Return the [X, Y] coordinate for the center point of the cell that contains the specified text.  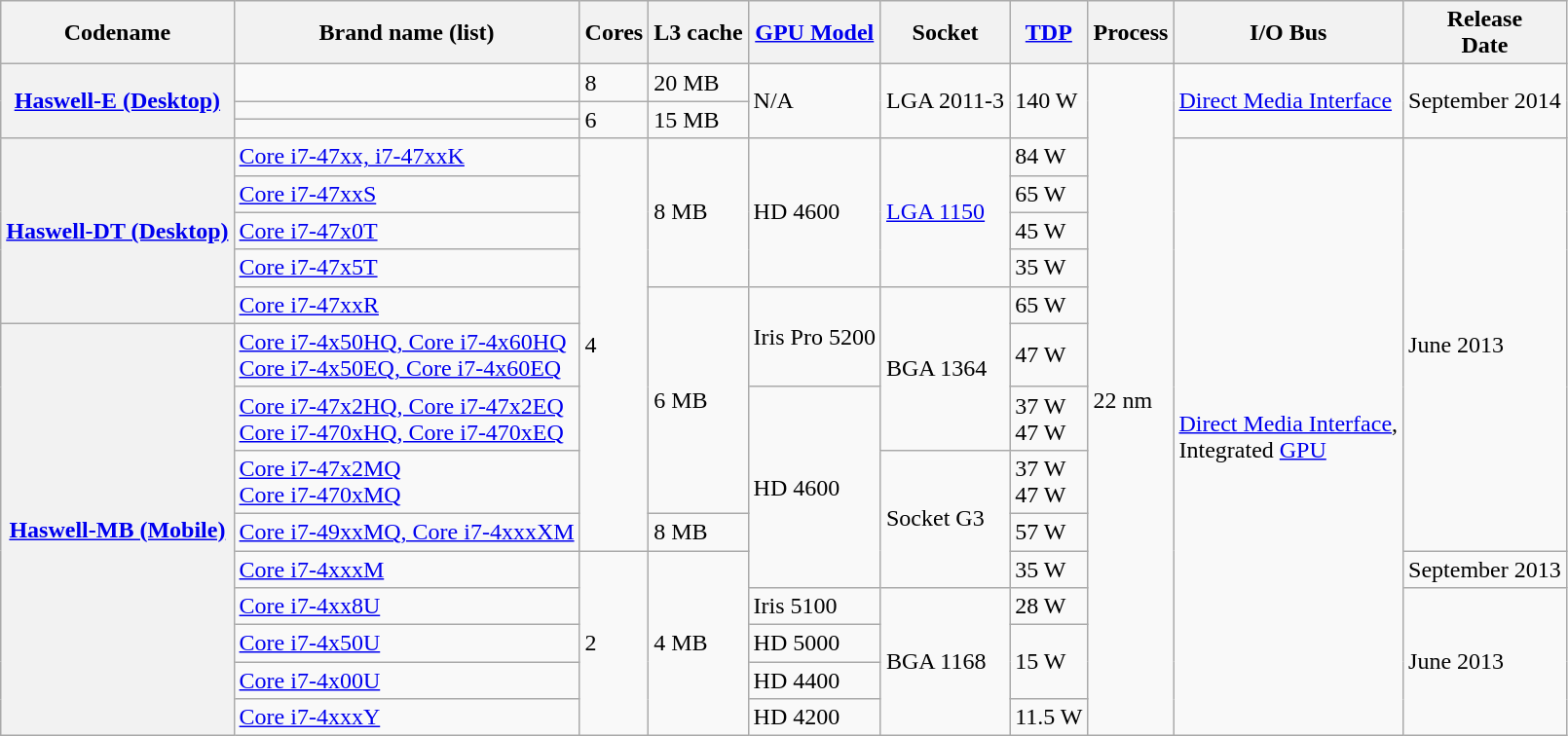
2 [614, 644]
28 W [1049, 607]
Iris 5100 [814, 607]
Brand name (list) [407, 33]
Core i7-4xxxM [407, 570]
HD 5000 [814, 644]
11.5 W [1049, 718]
Core i7-47x0T [407, 231]
Haswell-E (Desktop) [117, 101]
HD 4200 [814, 718]
N/A [814, 101]
Socket G3 [945, 518]
47 W [1049, 354]
Haswell-MB (Mobile) [117, 530]
HD 4400 [814, 681]
Core i7-47x2HQ, Core i7-47x2EQCore i7-470xHQ, Core i7-470xEQ [407, 419]
BGA 1364 [945, 368]
Core i7-4x50HQ, Core i7-4x60HQCore i7-4x50EQ, Core i7-4x60EQ [407, 354]
84 W [1049, 157]
Core i7-47xxS [407, 194]
8 [614, 83]
LGA 2011-3 [945, 101]
Core i7-47xx, i7-47xxK [407, 157]
Core i7-49xxMQ, Core i7-4xxxXM [407, 532]
140 W [1049, 101]
Haswell-DT (Desktop) [117, 231]
Cores [614, 33]
September 2014 [1485, 101]
45 W [1049, 231]
Core i7-47x2MQCore i7-470xMQ [407, 481]
Core i7-47x5T [407, 268]
September 2013 [1485, 570]
BGA 1168 [945, 662]
GPU Model [814, 33]
6 MB [698, 399]
L3 cache [698, 33]
I/O Bus [1288, 33]
Iris Pro 5200 [814, 337]
15 MB [698, 120]
Core i7-4xxxY [407, 718]
4 [614, 345]
15 W [1049, 662]
Direct Media Interface,Integrated GPU [1288, 437]
Direct Media Interface [1288, 101]
6 [614, 120]
20 MB [698, 83]
Socket [945, 33]
57 W [1049, 532]
4 MB [698, 644]
Core i7-4x50U [407, 644]
Process [1131, 33]
Codename [117, 33]
LGA 1150 [945, 212]
Core i7-47xxR [407, 305]
ReleaseDate [1485, 33]
TDP [1049, 33]
22 nm [1131, 400]
Core i7-4x00U [407, 681]
Core i7-4xx8U [407, 607]
